Determine the (x, y) coordinate at the center of the cell enclosing the given text.  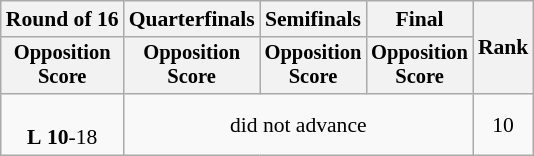
Final (420, 19)
L 10-18 (62, 124)
10 (504, 124)
Round of 16 (62, 19)
Quarterfinals (192, 19)
Rank (504, 48)
Semifinals (314, 19)
did not advance (298, 124)
